Find where the given text appears and provide that cell's center as [X, Y] coordinate. 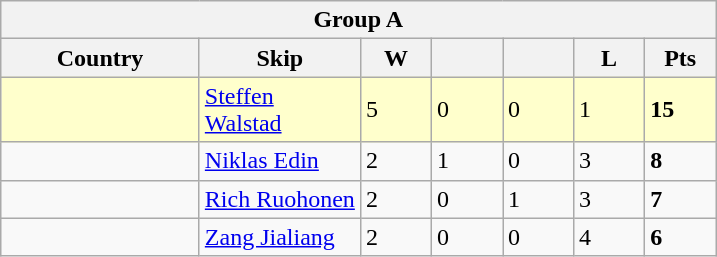
L [610, 58]
Rich Ruohonen [280, 199]
5 [396, 110]
Skip [280, 58]
Country [100, 58]
7 [680, 199]
4 [610, 237]
W [396, 58]
8 [680, 161]
6 [680, 237]
Steffen Walstad [280, 110]
15 [680, 110]
Group A [358, 20]
Pts [680, 58]
Zang Jialiang [280, 237]
Niklas Edin [280, 161]
